Detect which cell encompasses the target text, then output its [X, Y] center coordinate. 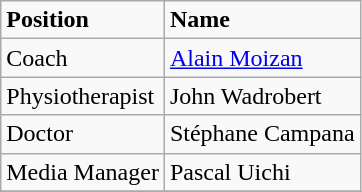
John Wadrobert [262, 96]
Name [262, 20]
Doctor [83, 134]
Coach [83, 58]
Physiotherapist [83, 96]
Position [83, 20]
Pascal Uichi [262, 172]
Stéphane Campana [262, 134]
Media Manager [83, 172]
Alain Moizan [262, 58]
